Pinpoint the cell where the given text exists, returning its [x, y] midpoint coordinate. 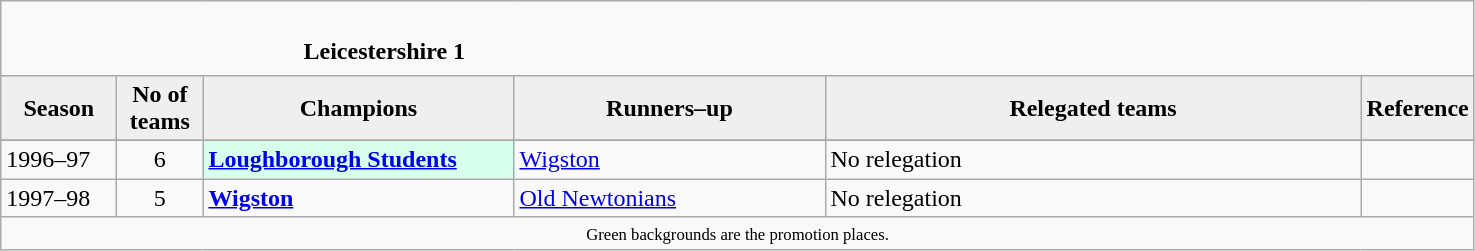
Green backgrounds are the promotion places. [738, 234]
5 [160, 197]
Champions [358, 108]
1996–97 [59, 159]
Reference [1418, 108]
Season [59, 108]
No of teams [160, 108]
Old Newtonians [670, 197]
1997–98 [59, 197]
Relegated teams [1093, 108]
6 [160, 159]
Loughborough Students [358, 159]
Runners–up [670, 108]
